Return the (x, y) coordinate for the center point of the cell that contains the specified text.  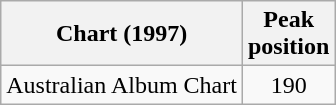
190 (288, 85)
Australian Album Chart (122, 85)
Peakposition (288, 34)
Chart (1997) (122, 34)
